Return [X, Y] of the center of cell containing provided text 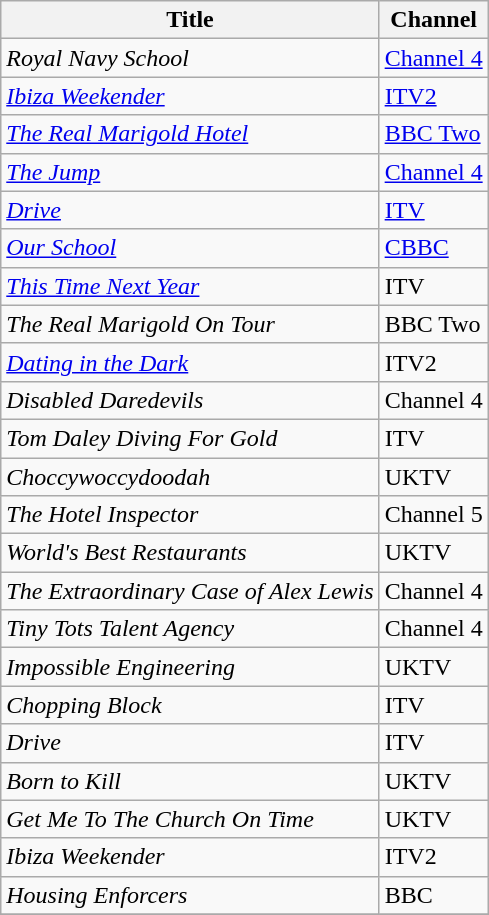
The Real Marigold Hotel [190, 134]
Title [190, 20]
The Real Marigold On Tour [190, 324]
This Time Next Year [190, 286]
Dating in the Dark [190, 362]
CBBC [434, 248]
Channel [434, 20]
World's Best Restaurants [190, 553]
Get Me To The Church On Time [190, 819]
The Jump [190, 172]
Housing Enforcers [190, 895]
Impossible Engineering [190, 667]
The Extraordinary Case of Alex Lewis [190, 591]
Disabled Daredevils [190, 400]
BBC [434, 895]
Chopping Block [190, 705]
Royal Navy School [190, 58]
Tom Daley Diving For Gold [190, 438]
Tiny Tots Talent Agency [190, 629]
Born to Kill [190, 781]
The Hotel Inspector [190, 515]
Our School [190, 248]
Choccywoccydoodah [190, 477]
Channel 5 [434, 515]
